Find where the given text appears and provide that cell's center as [x, y] coordinate. 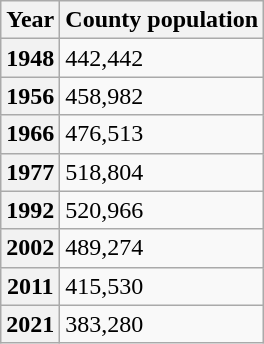
County population [162, 20]
415,530 [162, 286]
442,442 [162, 58]
383,280 [162, 324]
458,982 [162, 96]
1992 [30, 210]
520,966 [162, 210]
489,274 [162, 248]
1956 [30, 96]
1948 [30, 58]
476,513 [162, 134]
1977 [30, 172]
1966 [30, 134]
518,804 [162, 172]
Year [30, 20]
2011 [30, 286]
2021 [30, 324]
2002 [30, 248]
